Locate the cell with the specified text and output its [x, y] center coordinate. 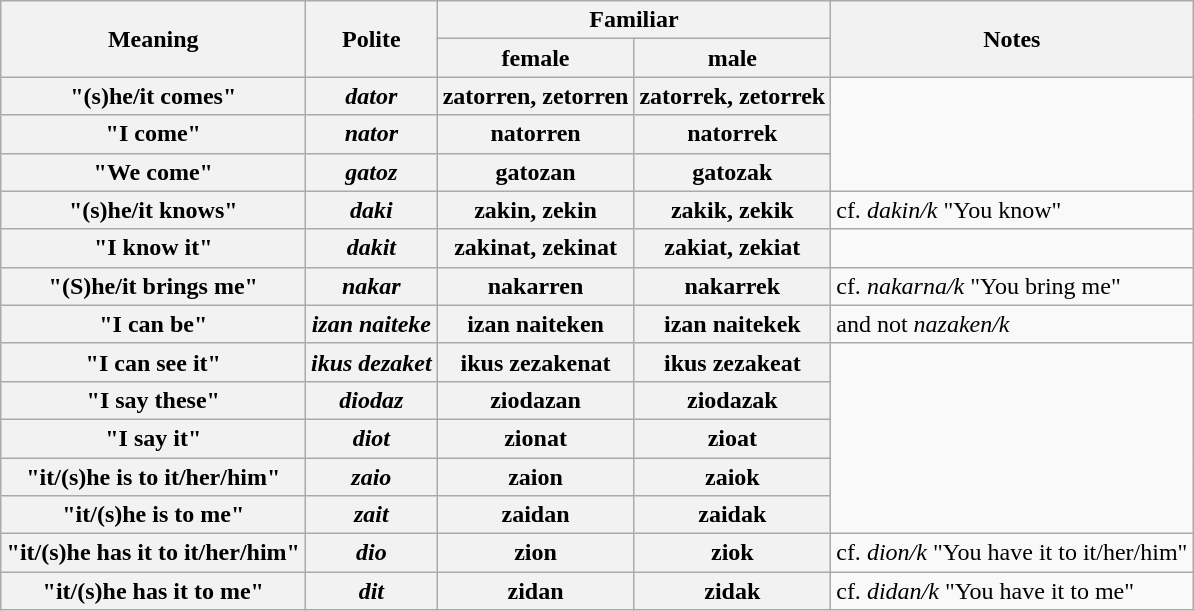
zaiok [732, 477]
dakit [371, 248]
"(s)he/it knows" [153, 210]
cf. didan/k "You have it to me" [1012, 591]
gatozak [732, 172]
gatoz [371, 172]
zioat [732, 438]
"I come" [153, 134]
zidan [536, 591]
"it/(s)he has it to it/her/him" [153, 553]
cf. dion/k "You have it to it/her/him" [1012, 553]
zatorrek, zetorrek [732, 96]
izan naiteke [371, 324]
zaio [371, 477]
zakiat, zekiat [732, 248]
natorren [536, 134]
zakinat, zekinat [536, 248]
zatorren, zetorren [536, 96]
"(S)he/it brings me" [153, 286]
zaidak [732, 515]
nakarrek [732, 286]
zakin, zekin [536, 210]
"it/(s)he is to it/her/him" [153, 477]
Familiar [634, 20]
zakik, zekik [732, 210]
ziodazan [536, 400]
diodaz [371, 400]
nakarren [536, 286]
izan naiteken [536, 324]
"I can be" [153, 324]
gatozan [536, 172]
Meaning [153, 39]
Notes [1012, 39]
natorrek [732, 134]
"it/(s)he is to me" [153, 515]
cf. nakarna/k "You bring me" [1012, 286]
"(s)he/it comes" [153, 96]
nator [371, 134]
"I say it" [153, 438]
"it/(s)he has it to me" [153, 591]
"I can see it" [153, 362]
ziok [732, 553]
Polite [371, 39]
nakar [371, 286]
daki [371, 210]
zion [536, 553]
zaion [536, 477]
zidak [732, 591]
zionat [536, 438]
ikus dezaket [371, 362]
dator [371, 96]
ziodazak [732, 400]
"I say these" [153, 400]
izan naitekek [732, 324]
zait [371, 515]
"I know it" [153, 248]
and not nazaken/k [1012, 324]
"We come" [153, 172]
ikus zezakenat [536, 362]
female [536, 58]
male [732, 58]
zaidan [536, 515]
dit [371, 591]
ikus zezakeat [732, 362]
dio [371, 553]
cf. dakin/k "You know" [1012, 210]
diot [371, 438]
